Extract the [X, Y] coordinate from the center of the cell holding the provided text.  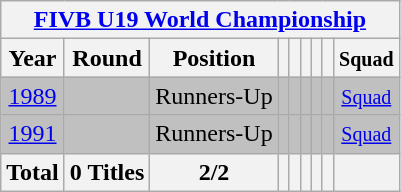
Round [107, 58]
0 Titles [107, 172]
1991 [33, 134]
Position [214, 58]
2/2 [214, 172]
Year [33, 58]
FIVB U19 World Championship [200, 20]
1989 [33, 96]
Total [33, 172]
